Locate the cell with the specified text and output its [x, y] center coordinate. 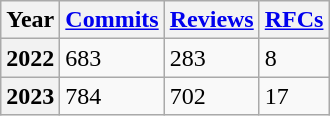
Commits [112, 20]
Reviews [212, 20]
784 [112, 96]
2022 [30, 58]
Year [30, 20]
702 [212, 96]
RFCs [294, 20]
17 [294, 96]
683 [112, 58]
8 [294, 58]
2023 [30, 96]
283 [212, 58]
